Return (x, y) of the center of cell containing provided text 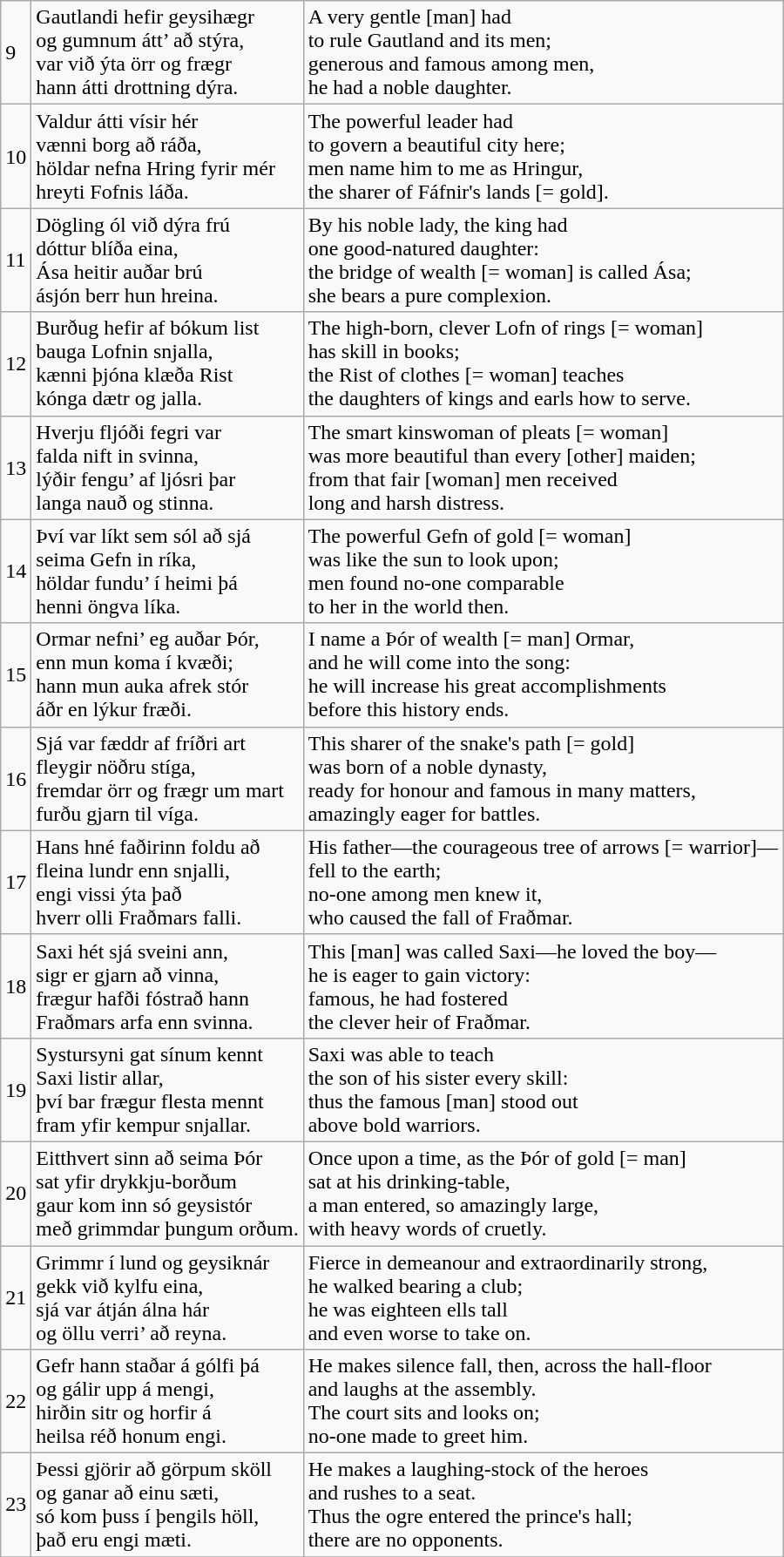
22 (16, 1401)
Fierce in demeanour and extraordinarily strong,he walked bearing a club;he was eighteen ells talland even worse to take on. (543, 1298)
21 (16, 1298)
23 (16, 1506)
Hans hné faðirinn foldu aðfleina lundr enn snjalli,engi vissi ýta þaðhverr olli Fraðmars falli. (167, 882)
I name a Þór of wealth [= man] Ormar,and he will come into the song:he will increase his great accomplishmentsbefore this history ends. (543, 674)
19 (16, 1089)
Því var líkt sem sól að sjáseima Gefn in ríka,höldar fundu’ í heimi þáhenni öngva líka. (167, 572)
Sjá var fæddr af fríðri artfleygir nöðru stíga,fremdar örr og frægr um martfurðu gjarn til víga. (167, 779)
Once upon a time, as the Þór of gold [= man]sat at his drinking-table,a man entered, so amazingly large,with heavy words of cruetly. (543, 1194)
18 (16, 986)
Systursyni gat sínum kenntSaxi listir allar,því bar frægur flesta menntfram yfir kempur snjallar. (167, 1089)
Gautlandi hefir geysihægrog gumnum átt’ að stýra,var við ýta örr og frægrhann átti drottning dýra. (167, 52)
Burðug hefir af bókum listbauga Lofnin snjalla,kænni þjóna klæða Ristkónga dætr og jalla. (167, 364)
He makes a laughing-stock of the heroesand rushes to a seat.Thus the ogre entered the prince's hall;there are no opponents. (543, 1506)
The powerful leader hadto govern a beautiful city here;men name him to me as Hringur,the sharer of Fáfnir's lands [= gold]. (543, 157)
11 (16, 260)
He makes silence fall, then, across the hall-floorand laughs at the assembly.The court sits and looks on;no-one made to greet him. (543, 1401)
17 (16, 882)
Gefr hann staðar á gólfi þáog gálir upp á mengi,hirðin sitr og horfir áheilsa réð honum engi. (167, 1401)
The smart kinswoman of pleats [= woman]was more beautiful than every [other] maiden;from that fair [woman] men receivedlong and harsh distress. (543, 467)
His father—the courageous tree of arrows [= warrior]—fell to the earth;no-one among men knew it,who caused the fall of Fraðmar. (543, 882)
10 (16, 157)
13 (16, 467)
Saxi hét sjá sveini ann,sigr er gjarn að vinna,frægur hafði fóstrað hannFraðmars arfa enn svinna. (167, 986)
20 (16, 1194)
15 (16, 674)
Valdur átti vísir hérvænni borg að ráða,höldar nefna Hring fyrir mérhreyti Fofnis láða. (167, 157)
This sharer of the snake's path [= gold]was born of a noble dynasty,ready for honour and famous in many matters,amazingly eager for battles. (543, 779)
Grimmr í lund og geysiknárgekk við kylfu eina,sjá var átján álna hárog öllu verri’ að reyna. (167, 1298)
This [man] was called Saxi—he loved the boy—he is eager to gain victory:famous, he had fosteredthe clever heir of Fraðmar. (543, 986)
14 (16, 572)
12 (16, 364)
Hverju fljóði fegri varfalda nift in svinna,lýðir fengu’ af ljósri þarlanga nauð og stinna. (167, 467)
Dögling ól við dýra frúdóttur blíða eina,Ása heitir auðar brúásjón berr hun hreina. (167, 260)
By his noble lady, the king hadone good-natured daughter:the bridge of wealth [= woman] is called Ása;she bears a pure complexion. (543, 260)
9 (16, 52)
The high-born, clever Lofn of rings [= woman]has skill in books;the Rist of clothes [= woman] teachesthe daughters of kings and earls how to serve. (543, 364)
Ormar nefni’ eg auðar Þór,enn mun koma í kvæði;hann mun auka afrek stóráðr en lýkur fræði. (167, 674)
Saxi was able to teachthe son of his sister every skill:thus the famous [man] stood outabove bold warriors. (543, 1089)
Eitthvert sinn að seima Þórsat yfir drykkju-borðumgaur kom inn só geysistórmeð grimmdar þungum orðum. (167, 1194)
16 (16, 779)
Þessi gjörir að görpum sköllog ganar að einu sæti,só kom þuss í þengils höll,það eru engi mæti. (167, 1506)
The powerful Gefn of gold [= woman]was like the sun to look upon;men found no-one comparableto her in the world then. (543, 572)
A very gentle [man] hadto rule Gautland and its men;generous and famous among men,he had a noble daughter. (543, 52)
